Return the (x, y) coordinate for the center point of the cell that contains the specified text.  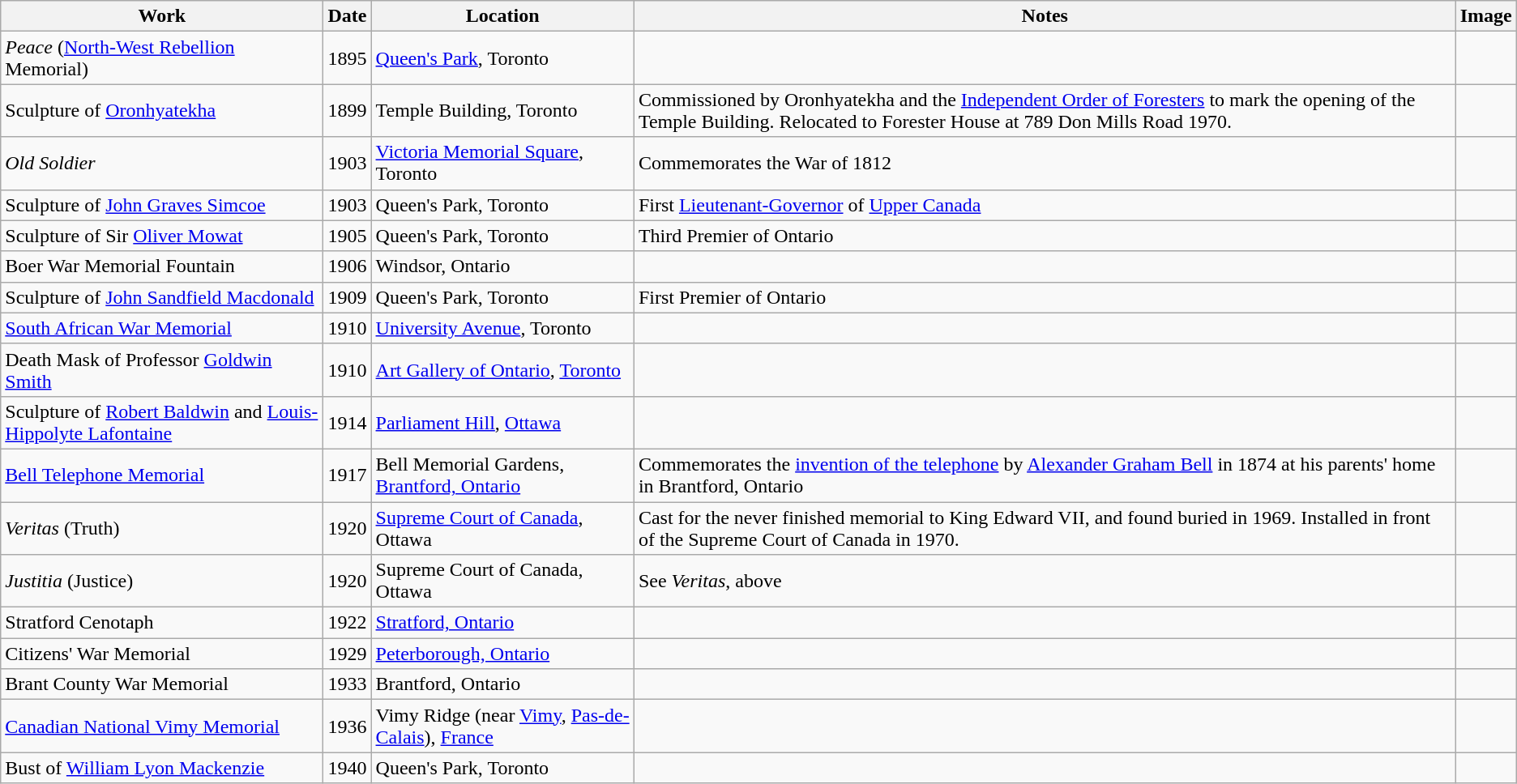
Old Soldier (162, 164)
1905 (347, 236)
Bust of William Lyon Mackenzie (162, 768)
Stratford Cenotaph (162, 623)
Stratford, Ontario (502, 623)
Brant County War Memorial (162, 684)
Work (162, 16)
1909 (347, 297)
Vimy Ridge (near Vimy, Pas-de-Calais), France (502, 726)
1914 (347, 423)
Cast for the never finished memorial to King Edward VII, and found buried in 1969. Installed in front of the Supreme Court of Canada in 1970. (1045, 528)
Peterborough, Ontario (502, 654)
See Veritas, above (1045, 582)
Justitia (Justice) (162, 582)
First Lieutenant-Governor of Upper Canada (1045, 205)
Commemorates the War of 1812 (1045, 164)
Sculpture of John Sandfield Macdonald (162, 297)
1922 (347, 623)
Temple Building, Toronto (502, 110)
Death Mask of Professor Goldwin Smith (162, 369)
Citizens' War Memorial (162, 654)
Canadian National Vimy Memorial (162, 726)
Veritas (Truth) (162, 528)
1899 (347, 110)
1936 (347, 726)
University Avenue, Toronto (502, 328)
Peace (North-West Rebellion Memorial) (162, 58)
Art Gallery of Ontario, Toronto (502, 369)
Bell Telephone Memorial (162, 475)
Windsor, Ontario (502, 266)
Third Premier of Ontario (1045, 236)
Sculpture of John Graves Simcoe (162, 205)
Victoria Memorial Square, Toronto (502, 164)
Boer War Memorial Fountain (162, 266)
Sculpture of Sir Oliver Mowat (162, 236)
Sculpture of Robert Baldwin and Louis-Hippolyte Lafontaine (162, 423)
Notes (1045, 16)
South African War Memorial (162, 328)
Bell Memorial Gardens, Brantford, Ontario (502, 475)
First Premier of Ontario (1045, 297)
Date (347, 16)
1895 (347, 58)
1906 (347, 266)
Brantford, Ontario (502, 684)
Image (1486, 16)
Parliament Hill, Ottawa (502, 423)
1940 (347, 768)
Location (502, 16)
1933 (347, 684)
1917 (347, 475)
Sculpture of Oronhyatekha (162, 110)
Commemorates the invention of the telephone by Alexander Graham Bell in 1874 at his parents' home in Brantford, Ontario (1045, 475)
1929 (347, 654)
